Find where the given text appears and provide that cell's center as (X, Y) coordinate. 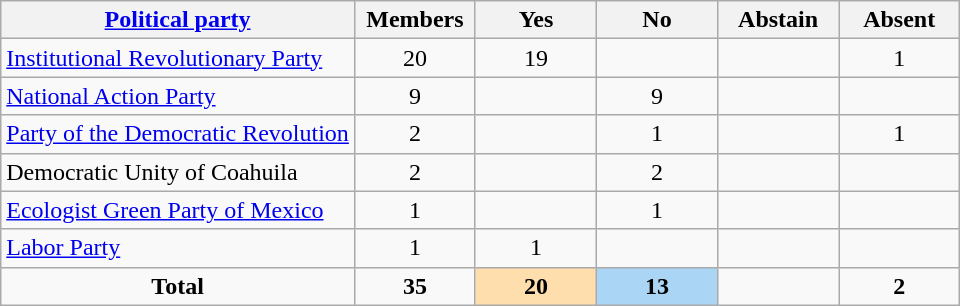
Institutional Revolutionary Party (178, 58)
Democratic Unity of Coahuila (178, 172)
Abstain (778, 20)
Yes (536, 20)
No (658, 20)
National Action Party (178, 96)
Political party (178, 20)
13 (658, 286)
Members (414, 20)
35 (414, 286)
Total (178, 286)
Ecologist Green Party of Mexico (178, 210)
Party of the Democratic Revolution (178, 134)
Labor Party (178, 248)
Absent (900, 20)
19 (536, 58)
